Identify which cell holds the provided text, then report its [x, y] central coordinate. 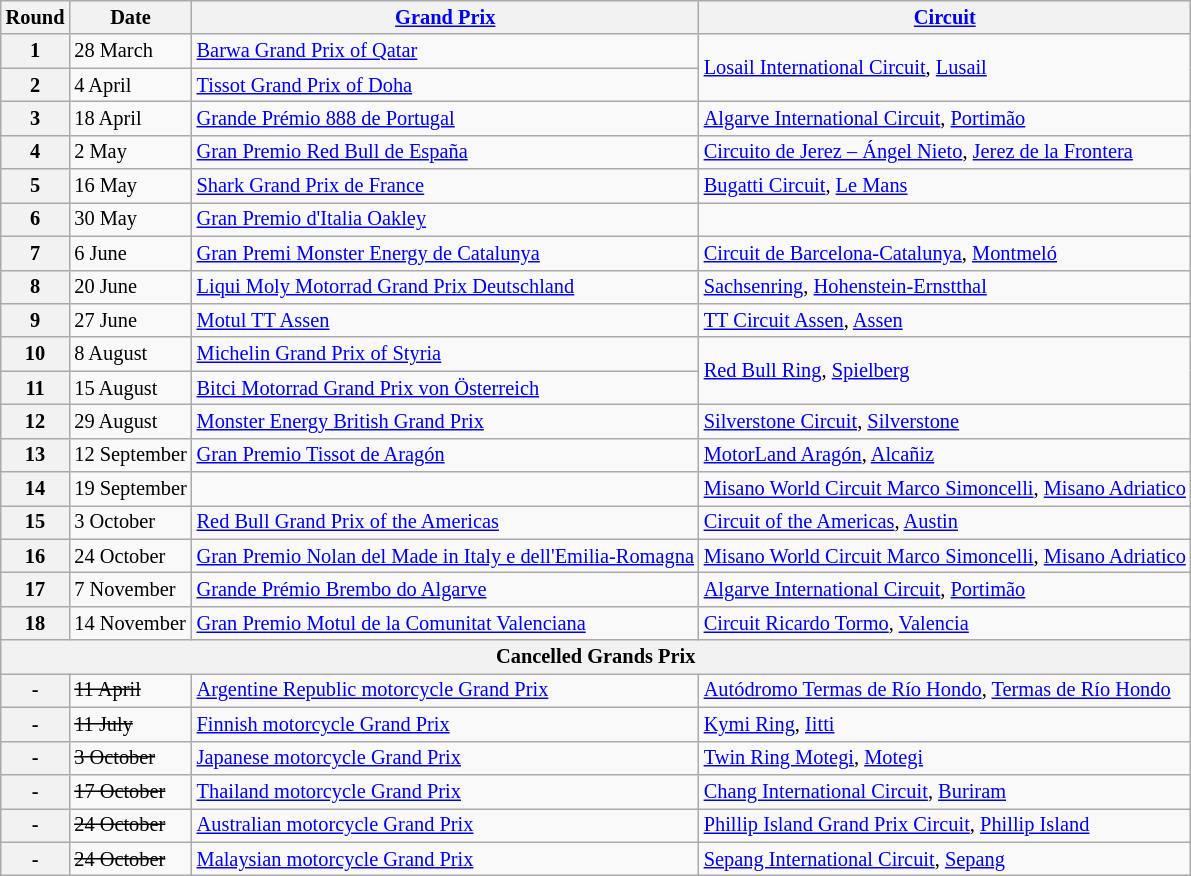
MotorLand Aragón, Alcañiz [945, 455]
Circuit de Barcelona-Catalunya, Montmeló [945, 253]
Argentine Republic motorcycle Grand Prix [446, 690]
Japanese motorcycle Grand Prix [446, 758]
4 [36, 152]
17 [36, 589]
Thailand motorcycle Grand Prix [446, 791]
14 [36, 489]
Sachsenring, Hohenstein-Ernstthal [945, 287]
15 August [130, 388]
12 September [130, 455]
Kymi Ring, Iitti [945, 724]
Michelin Grand Prix of Styria [446, 354]
Grand Prix [446, 17]
5 [36, 186]
Gran Premio d'Italia Oakley [446, 219]
Phillip Island Grand Prix Circuit, Phillip Island [945, 825]
13 [36, 455]
Gran Premi Monster Energy de Catalunya [446, 253]
7 November [130, 589]
Gran Premio Red Bull de España [446, 152]
Finnish motorcycle Grand Prix [446, 724]
Motul TT Assen [446, 320]
Malaysian motorcycle Grand Prix [446, 859]
15 [36, 522]
Autódromo Termas de Río Hondo, Termas de Río Hondo [945, 690]
Sepang International Circuit, Sepang [945, 859]
28 March [130, 51]
1 [36, 51]
Gran Premio Tissot de Aragón [446, 455]
11 July [130, 724]
Losail International Circuit, Lusail [945, 68]
Gran Premio Nolan del Made in Italy e dell'Emilia-Romagna [446, 556]
Shark Grand Prix de France [446, 186]
Cancelled Grands Prix [596, 657]
11 [36, 388]
11 April [130, 690]
Gran Premio Motul de la Comunitat Valenciana [446, 623]
6 [36, 219]
12 [36, 421]
8 [36, 287]
Circuit of the Americas, Austin [945, 522]
Circuit Ricardo Tormo, Valencia [945, 623]
Circuito de Jerez – Ángel Nieto, Jerez de la Frontera [945, 152]
Silverstone Circuit, Silverstone [945, 421]
Date [130, 17]
2 May [130, 152]
2 [36, 85]
17 October [130, 791]
19 September [130, 489]
Liqui Moly Motorrad Grand Prix Deutschland [446, 287]
Grande Prémio Brembo do Algarve [446, 589]
27 June [130, 320]
Red Bull Grand Prix of the Americas [446, 522]
8 August [130, 354]
18 April [130, 118]
10 [36, 354]
Round [36, 17]
Australian motorcycle Grand Prix [446, 825]
9 [36, 320]
Monster Energy British Grand Prix [446, 421]
Tissot Grand Prix of Doha [446, 85]
Bugatti Circuit, Le Mans [945, 186]
Bitci Motorrad Grand Prix von Österreich [446, 388]
Barwa Grand Prix of Qatar [446, 51]
Grande Prémio 888 de Portugal [446, 118]
14 November [130, 623]
TT Circuit Assen, Assen [945, 320]
Chang International Circuit, Buriram [945, 791]
Circuit [945, 17]
18 [36, 623]
30 May [130, 219]
4 April [130, 85]
Twin Ring Motegi, Motegi [945, 758]
20 June [130, 287]
7 [36, 253]
6 June [130, 253]
3 [36, 118]
16 [36, 556]
29 August [130, 421]
16 May [130, 186]
Red Bull Ring, Spielberg [945, 370]
